Provide the (X, Y) coordinate of the cell's center where the given text is located.  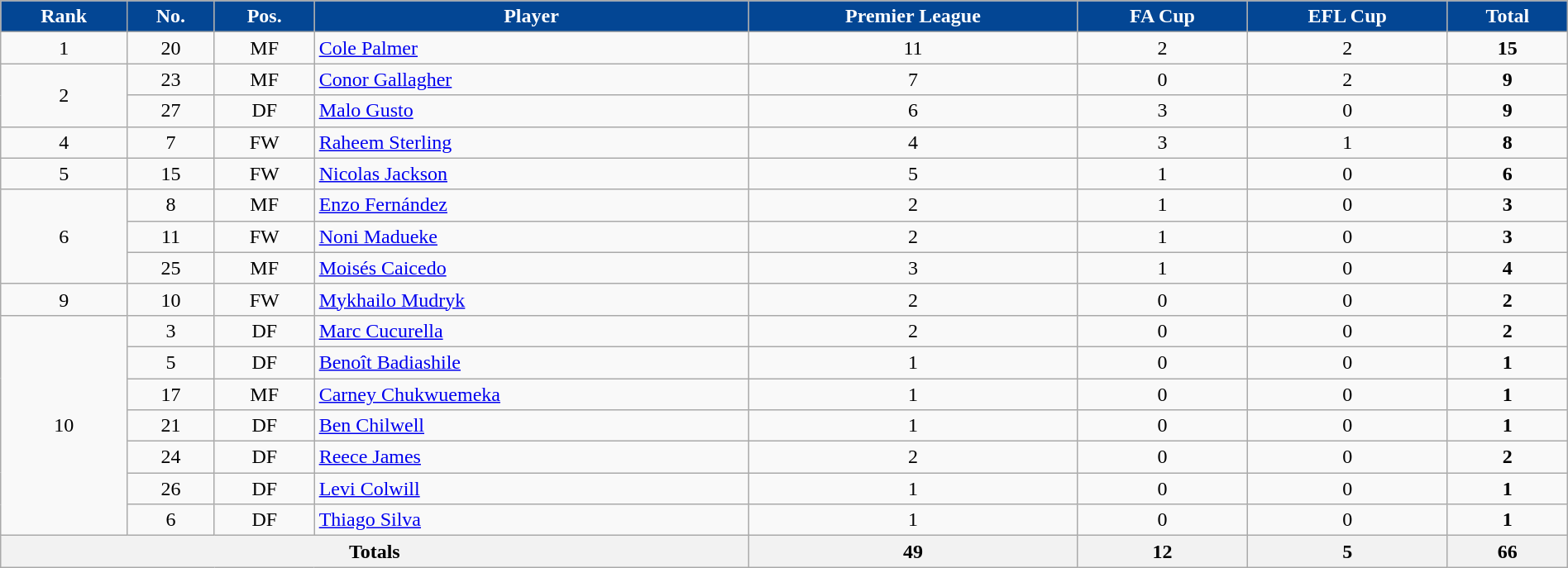
49 (913, 551)
FA Cup (1163, 17)
26 (171, 489)
EFL Cup (1347, 17)
Premier League (913, 17)
Reece James (531, 457)
Marc Cucurella (531, 331)
Player (531, 17)
Nicolas Jackson (531, 174)
27 (171, 111)
23 (171, 79)
Noni Madueke (531, 236)
12 (1163, 551)
Enzo Fernández (531, 205)
Cole Palmer (531, 48)
Pos. (265, 17)
Conor Gallagher (531, 79)
Raheem Sterling (531, 142)
No. (171, 17)
20 (171, 48)
Benoît Badiashile (531, 362)
Thiago Silva (531, 520)
21 (171, 426)
Rank (65, 17)
25 (171, 268)
Malo Gusto (531, 111)
Ben Chilwell (531, 426)
Moisés Caicedo (531, 268)
Total (1507, 17)
17 (171, 394)
24 (171, 457)
Levi Colwill (531, 489)
Totals (375, 551)
Mykhailo Mudryk (531, 299)
Carney Chukwuemeka (531, 394)
66 (1507, 551)
